Search for the cell housing the specified text and yield its (X, Y) center coordinate. 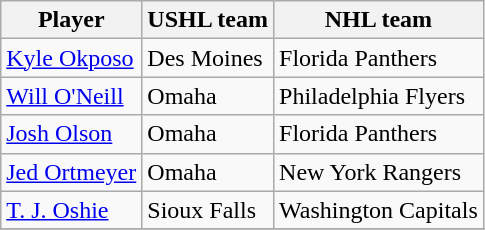
Sioux Falls (208, 210)
Philadelphia Flyers (379, 96)
Kyle Okposo (72, 58)
Will O'Neill (72, 96)
Player (72, 20)
USHL team (208, 20)
New York Rangers (379, 172)
Des Moines (208, 58)
NHL team (379, 20)
Josh Olson (72, 134)
T. J. Oshie (72, 210)
Jed Ortmeyer (72, 172)
Washington Capitals (379, 210)
